Locate the cell with the specified text and output its [x, y] center coordinate. 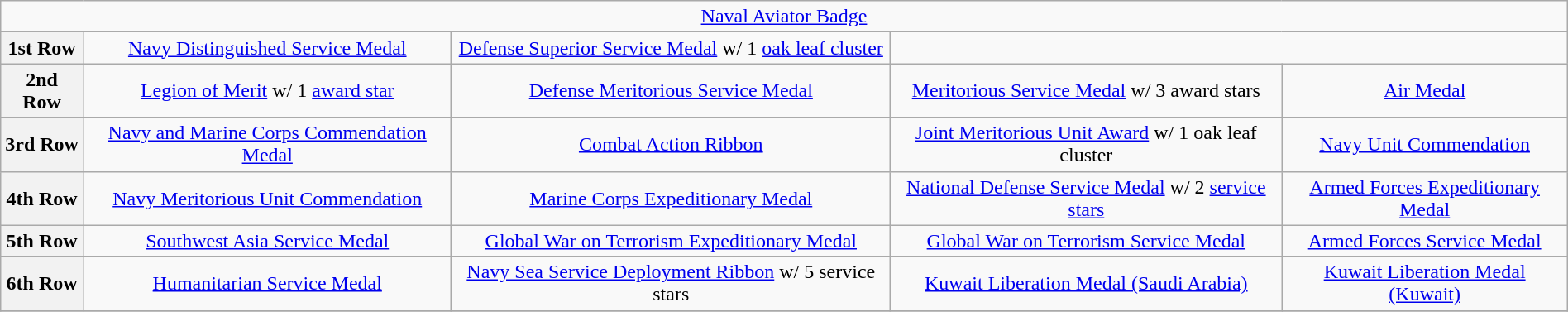
Armed Forces Expeditionary Medal [1424, 199]
1st Row [42, 48]
Kuwait Liberation Medal (Kuwait) [1424, 283]
Navy Sea Service Deployment Ribbon w/ 5 service stars [672, 283]
Joint Meritorious Unit Award w/ 1 oak leaf cluster [1087, 144]
Navy Distinguished Service Medal [266, 48]
6th Row [42, 283]
Naval Aviator Badge [784, 17]
Combat Action Ribbon [672, 144]
Global War on Terrorism Service Medal [1087, 241]
Meritorious Service Medal w/ 3 award stars [1087, 91]
5th Row [42, 241]
Global War on Terrorism Expeditionary Medal [672, 241]
Southwest Asia Service Medal [266, 241]
Defense Meritorious Service Medal [672, 91]
Armed Forces Service Medal [1424, 241]
Humanitarian Service Medal [266, 283]
Marine Corps Expeditionary Medal [672, 199]
Navy Meritorious Unit Commendation [266, 199]
Navy and Marine Corps Commendation Medal [266, 144]
3rd Row [42, 144]
Defense Superior Service Medal w/ 1 oak leaf cluster [672, 48]
2nd Row [42, 91]
4th Row [42, 199]
Navy Unit Commendation [1424, 144]
Air Medal [1424, 91]
Kuwait Liberation Medal (Saudi Arabia) [1087, 283]
Legion of Merit w/ 1 award star [266, 91]
National Defense Service Medal w/ 2 service stars [1087, 199]
